Return the (x, y) coordinate for the center point of the cell that contains the specified text.  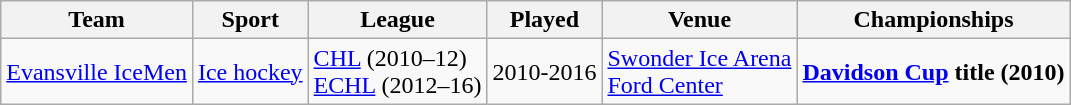
Team (97, 20)
2010-2016 (544, 72)
Davidson Cup title (2010) (934, 72)
Ice hockey (250, 72)
League (398, 20)
Championships (934, 20)
Swonder Ice ArenaFord Center (700, 72)
Sport (250, 20)
Evansville IceMen (97, 72)
Venue (700, 20)
CHL (2010–12)ECHL (2012–16) (398, 72)
Played (544, 20)
